Return [x, y] of the center of cell containing provided text 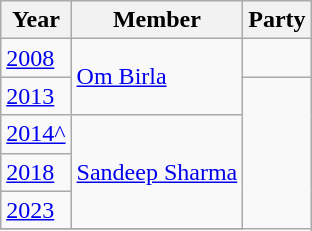
Party [277, 20]
2008 [36, 58]
Om Birla [157, 77]
Year [36, 20]
2018 [36, 172]
Sandeep Sharma [157, 172]
2023 [36, 210]
2014^ [36, 134]
2013 [36, 96]
Member [157, 20]
